Identify which cell holds the provided text, then report its [X, Y] central coordinate. 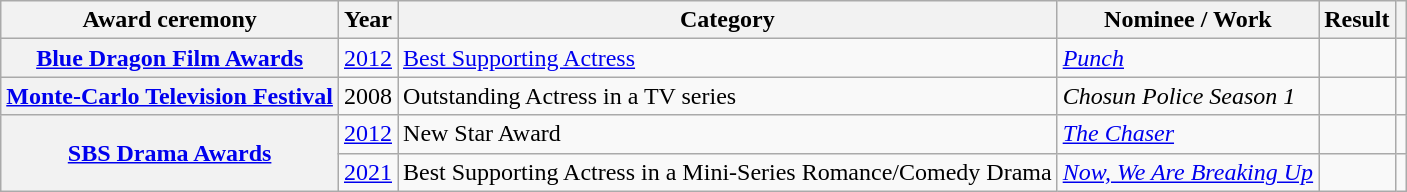
2021 [368, 172]
Award ceremony [170, 20]
Best Supporting Actress in a Mini-Series Romance/Comedy Drama [728, 172]
Result [1357, 20]
Nominee / Work [1188, 20]
New Star Award [728, 134]
Punch [1188, 58]
Best Supporting Actress [728, 58]
Chosun Police Season 1 [1188, 96]
Blue Dragon Film Awards [170, 58]
2008 [368, 96]
SBS Drama Awards [170, 153]
Category [728, 20]
Monte-Carlo Television Festival [170, 96]
The Chaser [1188, 134]
Outstanding Actress in a TV series [728, 96]
Now, We Are Breaking Up [1188, 172]
Year [368, 20]
